Return [x, y] of the center of cell containing provided text 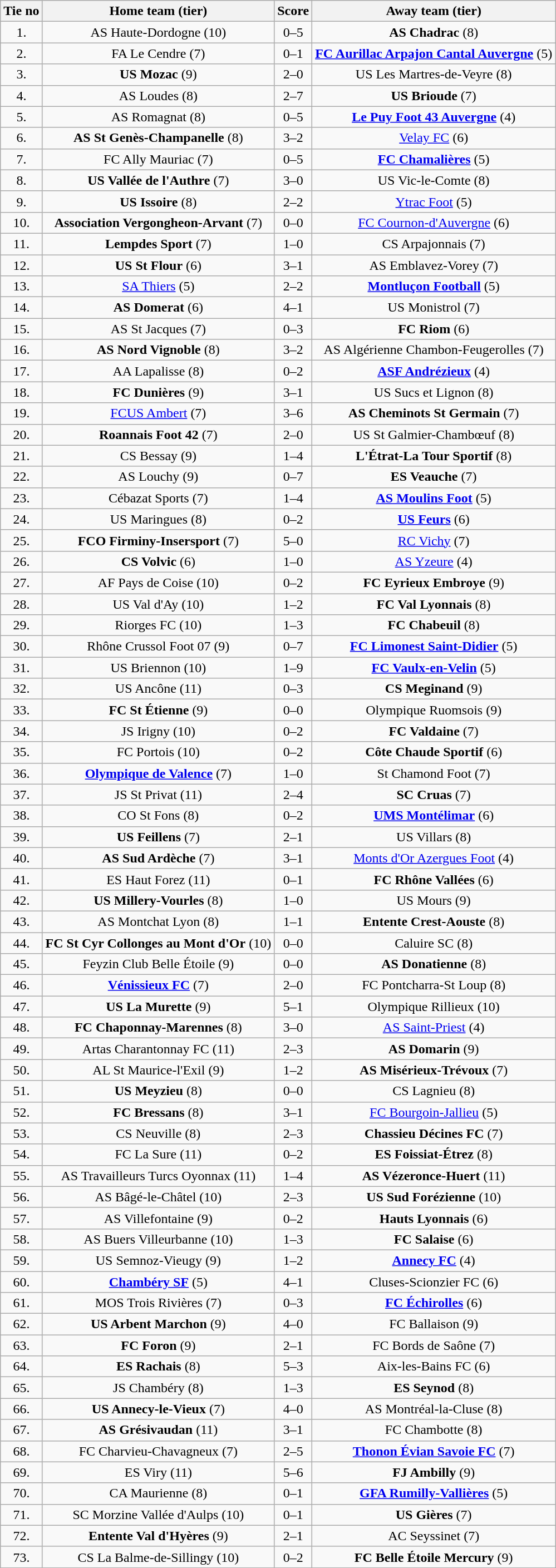
CO St Fons (8) [158, 816]
42. [21, 900]
3–6 [293, 413]
59. [21, 1260]
CS Meginand (9) [434, 689]
30. [21, 647]
AS Chadrac (8) [434, 32]
Monts d'Or Azergues Foot (4) [434, 858]
AS Saint-Priest (4) [434, 1028]
Thonon Évian Savoie FC (7) [434, 1451]
US Feurs (6) [434, 519]
Feyzin Club Belle Étoile (9) [158, 964]
AS Domarin (9) [434, 1049]
FCO Firminy-Insersport (7) [158, 540]
ASF Andrézieux (4) [434, 371]
8. [21, 180]
FC Val Lyonnais (8) [434, 604]
FC Portois (10) [158, 752]
Score [293, 11]
Entente Crest-Aouste (8) [434, 921]
1. [21, 32]
Chambéry SF (5) [158, 1281]
Cébazat Sports (7) [158, 498]
AS Travailleurs Turcs Oyonnax (11) [158, 1176]
US Val d'Ay (10) [158, 604]
64. [21, 1367]
UMS Montélimar (6) [434, 816]
US Sud Forézienne (10) [434, 1197]
39. [21, 837]
FC La Sure (11) [158, 1155]
FC Limonest Saint-Didier (5) [434, 647]
18. [21, 392]
35. [21, 752]
24. [21, 519]
US Sucs et Lignon (8) [434, 392]
US Mours (9) [434, 900]
50. [21, 1070]
US Ancône (11) [158, 689]
CS Bessay (9) [158, 456]
48. [21, 1028]
MOS Trois Rivières (7) [158, 1303]
5–0 [293, 540]
US Monistrol (7) [434, 308]
CS Volvic (6) [158, 561]
Entente Val d'Hyères (9) [158, 1536]
55. [21, 1176]
10. [21, 223]
4. [21, 96]
US Maringues (8) [158, 519]
US Arbent Marchon (9) [158, 1324]
41. [21, 879]
Away team (tier) [434, 11]
1–9 [293, 668]
51. [21, 1091]
20. [21, 435]
17. [21, 371]
Lempdes Sport (7) [158, 244]
ES Veauche (7) [434, 477]
31. [21, 668]
38. [21, 816]
JS St Privat (11) [158, 795]
AS Vézeronce-Huert (11) [434, 1176]
AF Pays de Coise (10) [158, 583]
US Briennon (10) [158, 668]
FC Belle Étoile Mercury (9) [434, 1557]
45. [21, 964]
60. [21, 1281]
FC Dunières (9) [158, 392]
62. [21, 1324]
Cluses-Scionzier FC (6) [434, 1281]
AS Haute-Dordogne (10) [158, 32]
AS Montchat Lyon (8) [158, 921]
FC Chamalières (5) [434, 159]
US Issoire (8) [158, 201]
AS Cheminots St Germain (7) [434, 413]
49. [21, 1049]
67. [21, 1430]
44. [21, 943]
FC St Cyr Collonges au Mont d'Or (10) [158, 943]
15. [21, 329]
Tie no [21, 11]
FC Chaponnay-Marennes (8) [158, 1028]
69. [21, 1472]
US Vallée de l'Authre (7) [158, 180]
CS Neuville (8) [158, 1133]
US La Murette (9) [158, 1007]
US Vic-le-Comte (8) [434, 180]
Aix-les-Bains FC (6) [434, 1367]
Côte Chaude Sportif (6) [434, 752]
JS Chambéry (8) [158, 1388]
FC Ballaison (9) [434, 1324]
FC Ally Mauriac (7) [158, 159]
AA Lapalisse (8) [158, 371]
SC Cruas (7) [434, 795]
AS Loudes (8) [158, 96]
Velay FC (6) [434, 138]
SC Morzine Vallée d'Aulps (10) [158, 1515]
65. [21, 1388]
US Millery-Vourles (8) [158, 900]
CS Lagnieu (8) [434, 1091]
46. [21, 985]
AS Sud Ardèche (7) [158, 858]
US Feillens (7) [158, 837]
FC Cournon-d'Auvergne (6) [434, 223]
FC Bourgoin-Jallieu (5) [434, 1112]
Artas Charantonnay FC (11) [158, 1049]
Vénissieux FC (7) [158, 985]
FC Bressans (8) [158, 1112]
27. [21, 583]
5–1 [293, 1007]
21. [21, 456]
5–3 [293, 1367]
36. [21, 773]
FC Chabeuil (8) [434, 625]
AL St Maurice-l'Exil (9) [158, 1070]
AS Donatienne (8) [434, 964]
Olympique Rillieux (10) [434, 1007]
Roannais Foot 42 (7) [158, 435]
11. [21, 244]
1–1 [293, 921]
FA Le Cendre (7) [158, 53]
CS La Balme-de-Sillingy (10) [158, 1557]
2–7 [293, 96]
FC Échirolles (6) [434, 1303]
AS Grésivaudan (11) [158, 1430]
12. [21, 265]
SA Thiers (5) [158, 287]
68. [21, 1451]
28. [21, 604]
5–6 [293, 1472]
FC St Étienne (9) [158, 710]
CA Maurienne (8) [158, 1493]
61. [21, 1303]
FC Pontcharra-St Loup (8) [434, 985]
58. [21, 1239]
ES Foissiat-Étrez (8) [434, 1155]
Home team (tier) [158, 11]
Montluçon Football (5) [434, 287]
US St Flour (6) [158, 265]
19. [21, 413]
AS Buers Villeurbanne (10) [158, 1239]
ES Viry (11) [158, 1472]
ES Rachais (8) [158, 1367]
34. [21, 731]
FC Eyrieux Embroye (9) [434, 583]
9. [21, 201]
FC Chambotte (8) [434, 1430]
AS Villefontaine (9) [158, 1218]
2–4 [293, 795]
43. [21, 921]
Olympique Ruomsois (9) [434, 710]
26. [21, 561]
FC Charvieu-Chavagneux (7) [158, 1451]
AS St Genès-Champanelle (8) [158, 138]
Annecy FC (4) [434, 1260]
23. [21, 498]
AC Seyssinet (7) [434, 1536]
54. [21, 1155]
14. [21, 308]
Chassieu Décines FC (7) [434, 1133]
25. [21, 540]
29. [21, 625]
66. [21, 1409]
Rhône Crussol Foot 07 (9) [158, 647]
AS Emblavez-Vorey (7) [434, 265]
2. [21, 53]
AS Misérieux-Trévoux (7) [434, 1070]
Association Vergongheon-Arvant (7) [158, 223]
71. [21, 1515]
33. [21, 710]
FC Rhône Vallées (6) [434, 879]
US Les Martres-de-Veyre (8) [434, 75]
US Gières (7) [434, 1515]
57. [21, 1218]
FC Aurillac Arpajon Cantal Auvergne (5) [434, 53]
52. [21, 1112]
US Villars (8) [434, 837]
AS Algérienne Chambon-Feugerolles (7) [434, 350]
73. [21, 1557]
AS Domerat (6) [158, 308]
37. [21, 795]
70. [21, 1493]
US Mozac (9) [158, 75]
3. [21, 75]
Hauts Lyonnais (6) [434, 1218]
32. [21, 689]
GFA Rumilly-Vallières (5) [434, 1493]
40. [21, 858]
FC Foron (9) [158, 1345]
56. [21, 1197]
US Meyzieu (8) [158, 1091]
6. [21, 138]
St Chamond Foot (7) [434, 773]
AS Montréal-la-Cluse (8) [434, 1409]
US Brioude (7) [434, 96]
AS Moulins Foot (5) [434, 498]
2–5 [293, 1451]
FJ Ambilly (9) [434, 1472]
US St Galmier-Chambœuf (8) [434, 435]
Ytrac Foot (5) [434, 201]
72. [21, 1536]
FCUS Ambert (7) [158, 413]
Caluire SC (8) [434, 943]
Le Puy Foot 43 Auvergne (4) [434, 117]
AS Yzeure (4) [434, 561]
5. [21, 117]
US Semnoz-Vieugy (9) [158, 1260]
22. [21, 477]
FC Vaulx-en-Velin (5) [434, 668]
AS Nord Vignoble (8) [158, 350]
13. [21, 287]
FC Salaise (6) [434, 1239]
JS Irigny (10) [158, 731]
L'Étrat-La Tour Sportif (8) [434, 456]
47. [21, 1007]
63. [21, 1345]
ES Haut Forez (11) [158, 879]
AS Bâgé-le-Châtel (10) [158, 1197]
FC Riom (6) [434, 329]
FC Bords de Saône (7) [434, 1345]
Olympique de Valence (7) [158, 773]
Riorges FC (10) [158, 625]
RC Vichy (7) [434, 540]
16. [21, 350]
CS Arpajonnais (7) [434, 244]
7. [21, 159]
AS St Jacques (7) [158, 329]
AS Romagnat (8) [158, 117]
US Annecy-le-Vieux (7) [158, 1409]
ES Seynod (8) [434, 1388]
53. [21, 1133]
FC Valdaine (7) [434, 731]
AS Louchy (9) [158, 477]
